Capture the cell that displays the provided text and extract its (x, y) central coordinate. 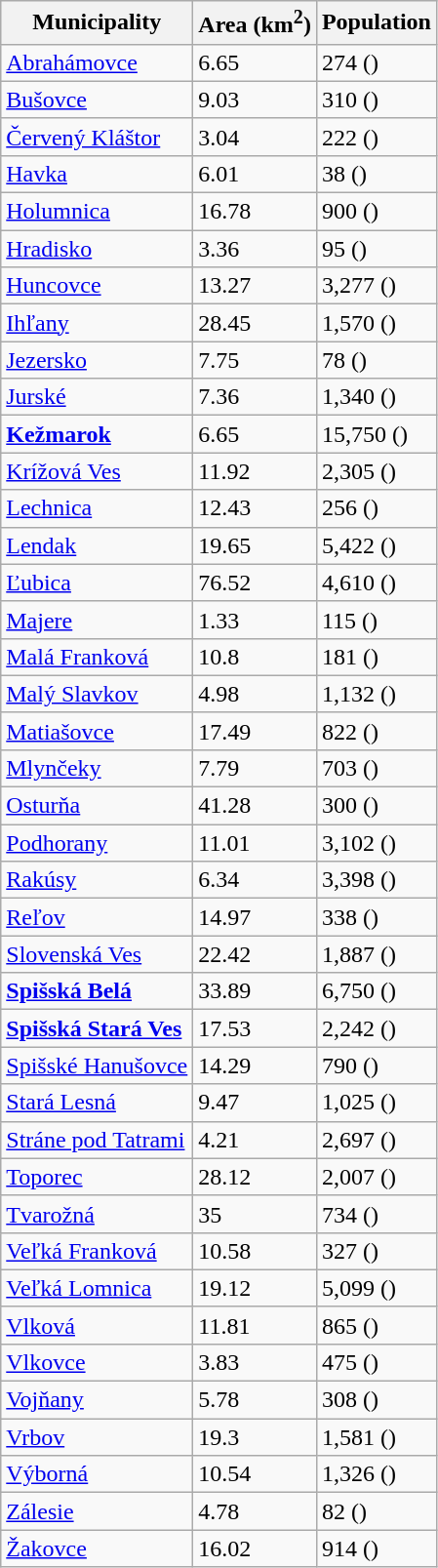
19.65 (256, 545)
Hradisko (98, 249)
78 () (377, 360)
Ihľany (98, 323)
5.78 (256, 1400)
17.49 (256, 731)
33.89 (256, 991)
703 () (377, 768)
Area (km2) (256, 23)
9.03 (256, 100)
Toporec (98, 1177)
3.36 (256, 249)
Lechnica (98, 508)
7.36 (256, 397)
5,422 () (377, 545)
Červený Kláštor (98, 137)
4,610 () (377, 583)
4.98 (256, 694)
11.01 (256, 843)
76.52 (256, 583)
10.54 (256, 1474)
327 () (377, 1251)
Veľká Franková (98, 1251)
Matiašovce (98, 731)
1,887 () (377, 954)
6,750 () (377, 991)
2,305 () (377, 471)
2,697 () (377, 1140)
Malá Franková (98, 657)
10.58 (256, 1251)
1,326 () (377, 1474)
865 () (377, 1325)
3.83 (256, 1362)
15,750 () (377, 434)
Výborná (98, 1474)
181 () (377, 657)
11.92 (256, 471)
12.43 (256, 508)
Bušovce (98, 100)
Ľubica (98, 583)
822 () (377, 731)
256 () (377, 508)
5,099 () (377, 1288)
14.97 (256, 917)
41.28 (256, 806)
4.78 (256, 1511)
9.47 (256, 1103)
Krížová Ves (98, 471)
3,102 () (377, 843)
900 () (377, 212)
19.3 (256, 1437)
Lendak (98, 545)
2,007 () (377, 1177)
95 () (377, 249)
790 () (377, 1065)
1,570 () (377, 323)
308 () (377, 1400)
Podhorany (98, 843)
4.21 (256, 1140)
914 () (377, 1548)
82 () (377, 1511)
16.02 (256, 1548)
6.34 (256, 880)
734 () (377, 1214)
11.81 (256, 1325)
Malý Slavkov (98, 694)
6.01 (256, 174)
222 () (377, 137)
310 () (377, 100)
300 () (377, 806)
Vrbov (98, 1437)
2,242 () (377, 1028)
Vojňany (98, 1400)
28.45 (256, 323)
Holumnica (98, 212)
3.04 (256, 137)
35 (256, 1214)
16.78 (256, 212)
3,277 () (377, 286)
7.75 (256, 360)
Tvarožná (98, 1214)
Mlynčeky (98, 768)
Slovenská Ves (98, 954)
Osturňa (98, 806)
Stará Lesná (98, 1103)
7.79 (256, 768)
17.53 (256, 1028)
Jurské (98, 397)
Kežmarok (98, 434)
Havka (98, 174)
Spišská Stará Ves (98, 1028)
Stráne pod Tatrami (98, 1140)
10.8 (256, 657)
Vlkovce (98, 1362)
Rakúsy (98, 880)
Abrahámovce (98, 62)
1,025 () (377, 1103)
28.12 (256, 1177)
22.42 (256, 954)
274 () (377, 62)
Jezersko (98, 360)
Spišská Belá (98, 991)
13.27 (256, 286)
1,340 () (377, 397)
Vlková (98, 1325)
Majere (98, 620)
14.29 (256, 1065)
Municipality (98, 23)
1,132 () (377, 694)
475 () (377, 1362)
Žakovce (98, 1548)
Zálesie (98, 1511)
19.12 (256, 1288)
Reľov (98, 917)
Spišské Hanušovce (98, 1065)
1.33 (256, 620)
1,581 () (377, 1437)
338 () (377, 917)
Huncovce (98, 286)
38 () (377, 174)
Veľká Lomnica (98, 1288)
3,398 () (377, 880)
115 () (377, 620)
Population (377, 23)
